Scan for the cell matching the given text and deliver its (x, y) coordinate at center. 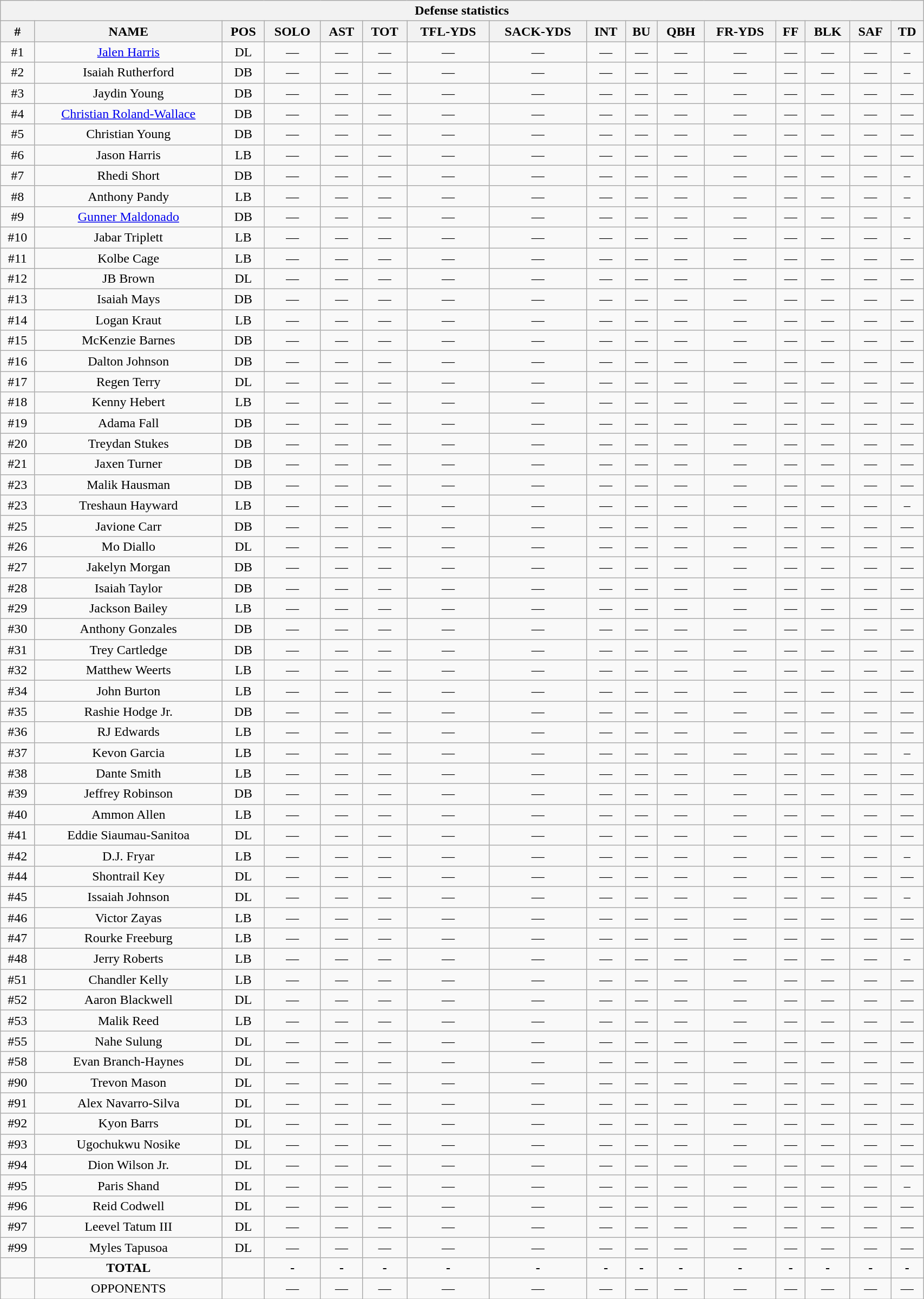
#5 (17, 134)
#34 (17, 691)
SACK-YDS (538, 31)
#13 (17, 299)
Isaiah Rutherford (129, 73)
Javione Carr (129, 526)
#95 (17, 1185)
Mo Diallo (129, 546)
Shontrail Key (129, 876)
JB Brown (129, 279)
#25 (17, 526)
SOLO (292, 31)
#53 (17, 1021)
Kolbe Cage (129, 258)
John Burton (129, 691)
#47 (17, 938)
#1 (17, 52)
Victor Zayas (129, 918)
#48 (17, 959)
Jakelyn Morgan (129, 567)
NAME (129, 31)
#31 (17, 650)
#36 (17, 732)
# (17, 31)
Malik Hausman (129, 485)
Christian Roland-Wallace (129, 114)
Jason Harris (129, 155)
Trey Cartledge (129, 650)
Chandler Kelly (129, 980)
QBH (681, 31)
#97 (17, 1226)
#42 (17, 856)
D.J. Fryar (129, 856)
#18 (17, 402)
#32 (17, 670)
Eddie Siaumau-Sanitoa (129, 835)
Rourke Freeburg (129, 938)
Defense statistics (462, 11)
Jaxen Turner (129, 464)
Dion Wilson Jr. (129, 1165)
Issaiah Johnson (129, 897)
Jalen Harris (129, 52)
Kevon Garcia (129, 753)
#93 (17, 1144)
#11 (17, 258)
BU (641, 31)
#92 (17, 1124)
Matthew Weerts (129, 670)
BLK (828, 31)
Myles Tapusoa (129, 1247)
TFL-YDS (448, 31)
Kyon Barrs (129, 1124)
#12 (17, 279)
Leevel Tatum III (129, 1226)
#10 (17, 237)
FR-YDS (740, 31)
FF (791, 31)
Adama Fall (129, 423)
#8 (17, 196)
#41 (17, 835)
#46 (17, 918)
#96 (17, 1206)
Isaiah Taylor (129, 588)
#90 (17, 1082)
Jeffrey Robinson (129, 794)
TD (907, 31)
POS (244, 31)
Ammon Allen (129, 814)
#39 (17, 794)
#58 (17, 1062)
#15 (17, 341)
#52 (17, 1000)
#55 (17, 1041)
#19 (17, 423)
Isaiah Mays (129, 299)
#40 (17, 814)
Paris Shand (129, 1185)
#44 (17, 876)
#30 (17, 629)
Alex Navarro-Silva (129, 1103)
#29 (17, 609)
#99 (17, 1247)
#7 (17, 175)
#94 (17, 1165)
#91 (17, 1103)
Malik Reed (129, 1021)
Aaron Blackwell (129, 1000)
#9 (17, 217)
Kenny Hebert (129, 402)
Dante Smith (129, 773)
#14 (17, 320)
TOTAL (129, 1268)
#45 (17, 897)
Anthony Pandy (129, 196)
#17 (17, 382)
RJ Edwards (129, 732)
Logan Kraut (129, 320)
Treshaun Hayward (129, 505)
#4 (17, 114)
Treydan Stukes (129, 443)
#37 (17, 753)
Reid Codwell (129, 1206)
Ugochukwu Nosike (129, 1144)
TOT (385, 31)
#35 (17, 711)
#38 (17, 773)
Nahe Sulung (129, 1041)
#51 (17, 980)
McKenzie Barnes (129, 341)
Trevon Mason (129, 1082)
Dalton Johnson (129, 361)
Anthony Gonzales (129, 629)
#16 (17, 361)
#21 (17, 464)
OPPONENTS (129, 1289)
Jaydin Young (129, 93)
#2 (17, 73)
INT (606, 31)
Rhedi Short (129, 175)
#27 (17, 567)
Regen Terry (129, 382)
Gunner Maldonado (129, 217)
Jerry Roberts (129, 959)
#6 (17, 155)
AST (341, 31)
Evan Branch-Haynes (129, 1062)
Jackson Bailey (129, 609)
#28 (17, 588)
#20 (17, 443)
Rashie Hodge Jr. (129, 711)
Jabar Triplett (129, 237)
Christian Young (129, 134)
SAF (870, 31)
#3 (17, 93)
#26 (17, 546)
